Return the [x, y] coordinate for the center point of the cell that contains the specified text.  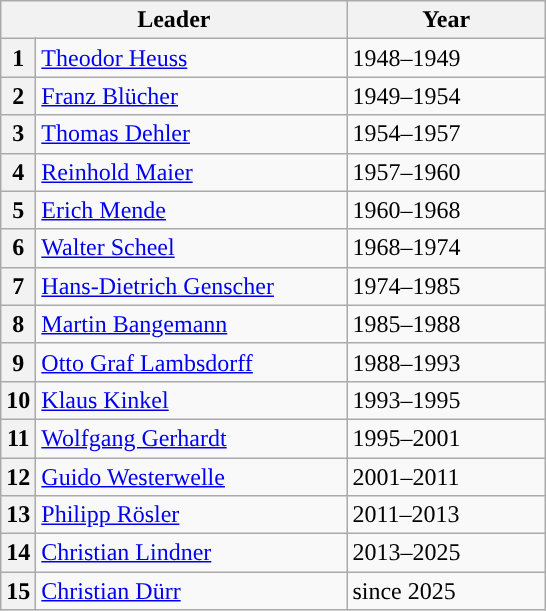
15 [18, 591]
Reinhold Maier [192, 172]
1960–1968 [446, 210]
Theodor Heuss [192, 58]
1 [18, 58]
2001–2011 [446, 477]
6 [18, 248]
Erich Mende [192, 210]
7 [18, 286]
Otto Graf Lambsdorff [192, 362]
5 [18, 210]
8 [18, 324]
2011–2013 [446, 515]
1995–2001 [446, 438]
10 [18, 400]
Hans-Dietrich Genscher [192, 286]
4 [18, 172]
1993–1995 [446, 400]
1949–1954 [446, 96]
1974–1985 [446, 286]
Klaus Kinkel [192, 400]
1948–1949 [446, 58]
2 [18, 96]
3 [18, 134]
1988–1993 [446, 362]
1957–1960 [446, 172]
1985–1988 [446, 324]
13 [18, 515]
Wolfgang Gerhardt [192, 438]
Philipp Rösler [192, 515]
Guido Westerwelle [192, 477]
1968–1974 [446, 248]
Franz Blücher [192, 96]
14 [18, 553]
Leader [174, 20]
Martin Bangemann [192, 324]
11 [18, 438]
Christian Dürr [192, 591]
12 [18, 477]
Christian Lindner [192, 553]
1954–1957 [446, 134]
Walter Scheel [192, 248]
9 [18, 362]
Thomas Dehler [192, 134]
2013–2025 [446, 553]
Year [446, 20]
since 2025 [446, 591]
